Scan for the cell matching the given text and deliver its (X, Y) coordinate at center. 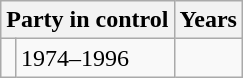
1974–1996 (94, 58)
Years (208, 20)
Party in control (88, 20)
